Identify which cell holds the provided text, then report its [X, Y] central coordinate. 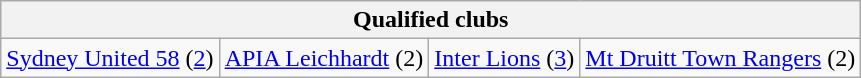
APIA Leichhardt (2) [324, 58]
Inter Lions (3) [504, 58]
Qualified clubs [431, 20]
Mt Druitt Town Rangers (2) [720, 58]
Sydney United 58 (2) [110, 58]
